Detect which cell encompasses the target text, then output its [X, Y] center coordinate. 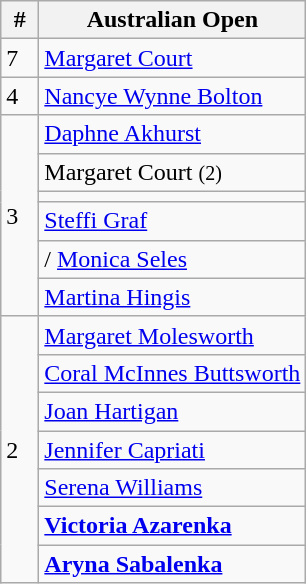
Martina Hingis [172, 297]
Nancye Wynne Bolton [172, 96]
7 [20, 58]
/ Monica Seles [172, 259]
4 [20, 96]
2 [20, 449]
Daphne Akhurst [172, 134]
Margaret Court (2) [172, 172]
Aryna Sabalenka [172, 564]
Australian Open [172, 20]
Serena Williams [172, 488]
Jennifer Capriati [172, 449]
3 [20, 216]
Margaret Court [172, 58]
Coral McInnes Buttsworth [172, 373]
Steffi Graf [172, 221]
Margaret Molesworth [172, 335]
Joan Hartigan [172, 411]
# [20, 20]
Victoria Azarenka [172, 526]
